Find where the given text appears and provide that cell's center as (x, y) coordinate. 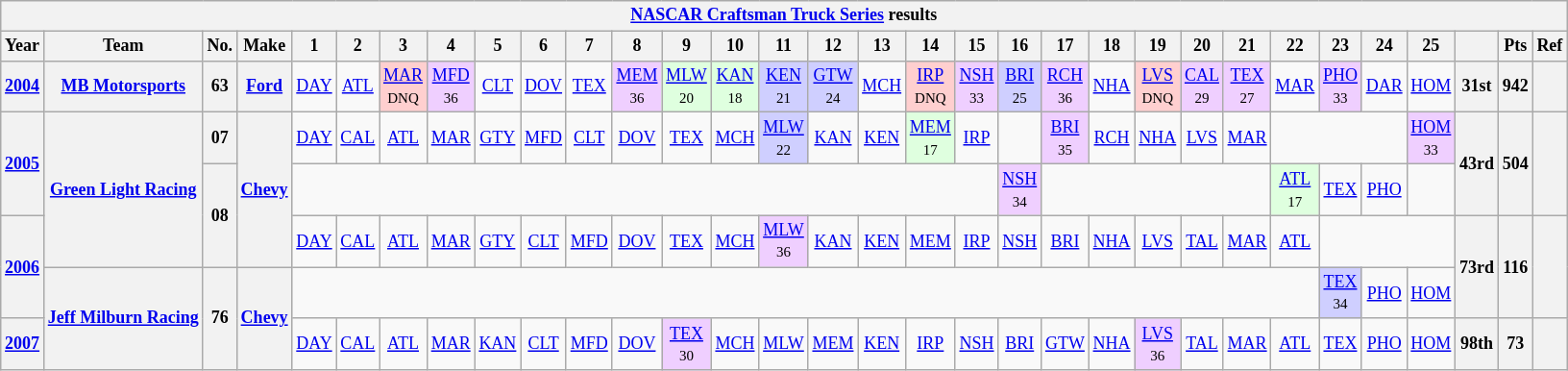
BRI25 (1020, 87)
BRI35 (1066, 138)
13 (882, 46)
1 (314, 46)
NASCAR Craftsman Truck Series results (784, 15)
63 (219, 87)
76 (219, 319)
IRPDNQ (930, 87)
RCH36 (1066, 87)
2007 (23, 344)
DAR (1384, 87)
2006 (23, 267)
MLW (784, 344)
14 (930, 46)
20 (1203, 46)
RCH (1112, 138)
4 (451, 46)
Pts (1515, 46)
TEX30 (686, 344)
MARDNQ (404, 87)
116 (1515, 267)
HOM33 (1432, 138)
LVSDNQ (1158, 87)
73rd (1478, 267)
2004 (23, 87)
Year (23, 46)
07 (219, 138)
942 (1515, 87)
31st (1478, 87)
504 (1515, 163)
LVS36 (1158, 344)
MB Motorsports (123, 87)
22 (1295, 46)
6 (544, 46)
CAL29 (1203, 87)
MLW36 (784, 241)
Ref (1550, 46)
MFD36 (451, 87)
Jeff Milburn Racing (123, 319)
5 (498, 46)
17 (1066, 46)
MEM17 (930, 138)
MEM36 (637, 87)
21 (1247, 46)
PHO33 (1341, 87)
Ford (264, 87)
GTW (1066, 344)
16 (1020, 46)
TEX34 (1341, 293)
25 (1432, 46)
GTW24 (833, 87)
24 (1384, 46)
73 (1515, 344)
11 (784, 46)
Make (264, 46)
18 (1112, 46)
12 (833, 46)
No. (219, 46)
KEN21 (784, 87)
10 (735, 46)
19 (1158, 46)
MLW22 (784, 138)
Green Light Racing (123, 190)
NSH33 (976, 87)
2 (357, 46)
KAN18 (735, 87)
15 (976, 46)
2005 (23, 163)
98th (1478, 344)
9 (686, 46)
7 (589, 46)
8 (637, 46)
TEX27 (1247, 87)
3 (404, 46)
NSH34 (1020, 189)
MLW20 (686, 87)
23 (1341, 46)
08 (219, 215)
43rd (1478, 163)
Team (123, 46)
ATL17 (1295, 189)
